Detect which cell encompasses the target text, then output its [X, Y] center coordinate. 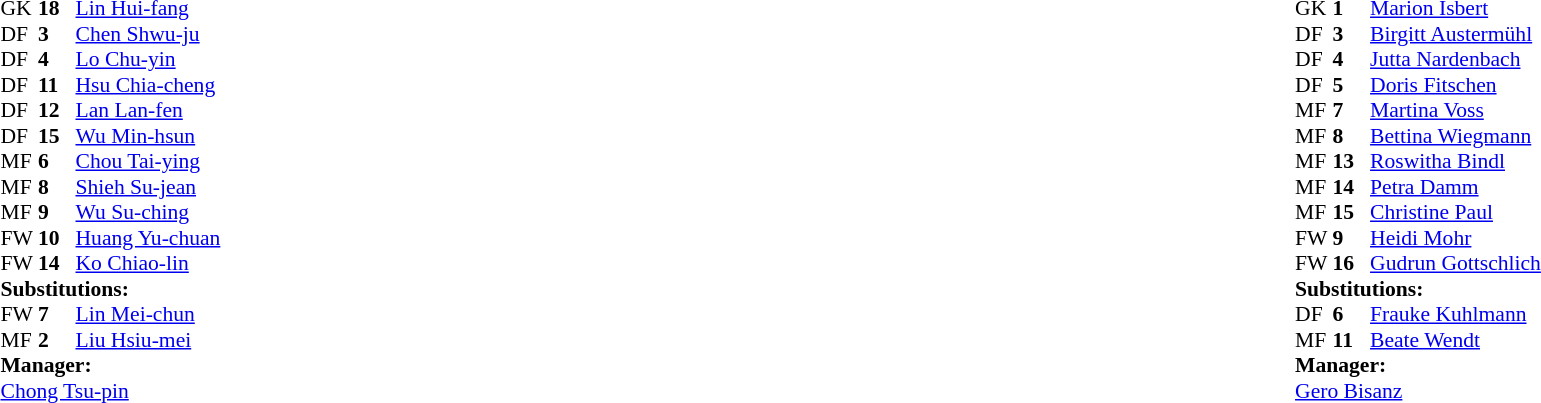
Ko Chiao-lin [148, 263]
Lan Lan-fen [148, 111]
12 [57, 111]
Martina Voss [1456, 111]
Gudrun Gottschlich [1456, 263]
Birgitt Austermühl [1456, 34]
Jutta Nardenbach [1456, 59]
Petra Damm [1456, 187]
Lo Chu-yin [148, 59]
2 [57, 340]
Hsu Chia-cheng [148, 85]
13 [1352, 161]
Doris Fitschen [1456, 85]
Chen Shwu-ju [148, 34]
Beate Wendt [1456, 340]
Lin Mei-chun [148, 315]
Wu Min-hsun [148, 136]
Heidi Mohr [1456, 238]
Huang Yu-chuan [148, 238]
Shieh Su-jean [148, 187]
10 [57, 238]
Chou Tai-ying [148, 161]
Roswitha Bindl [1456, 161]
16 [1352, 263]
Frauke Kuhlmann [1456, 315]
5 [1352, 85]
Bettina Wiegmann [1456, 136]
Christine Paul [1456, 213]
Wu Su-ching [148, 213]
Liu Hsiu-mei [148, 340]
